Extract the [x, y] coordinate from the center of the cell holding the provided text.  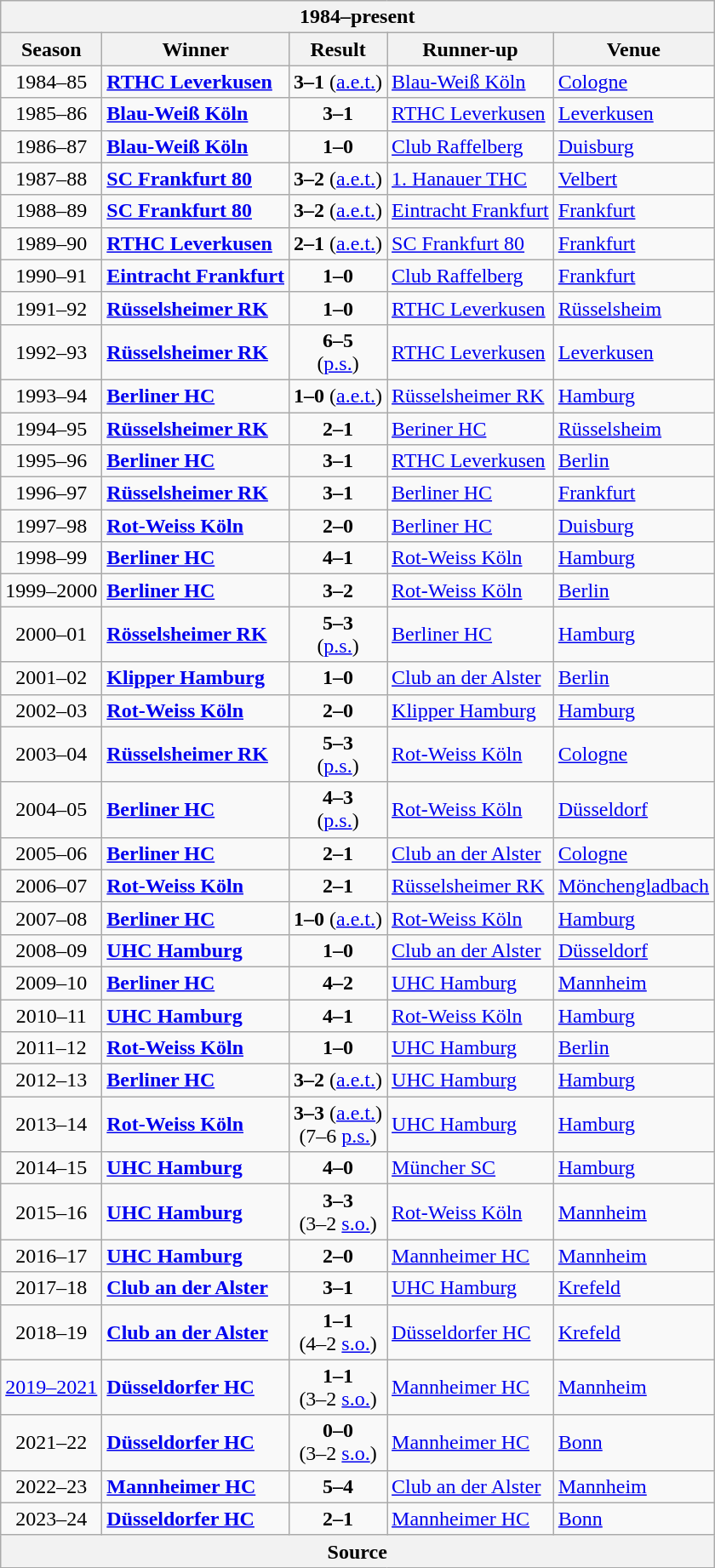
Beriner HC [471, 428]
0–0(3–2 s.o.) [339, 1443]
1. Hanauer THC [471, 179]
2002–03 [51, 710]
3–1 (a.e.t.) [339, 82]
Mönchengladbach [633, 886]
2021–22 [51, 1443]
2014–15 [51, 1168]
1995–96 [51, 461]
1999–2000 [51, 590]
4–3(p.s.) [339, 810]
1–1(4–2 s.o.) [339, 1332]
1998–99 [51, 558]
2004–05 [51, 810]
2013–14 [51, 1125]
2000–01 [51, 635]
Venue [633, 49]
2008–09 [51, 950]
1993–94 [51, 396]
Rösselsheimer RK [196, 635]
2015–16 [51, 1212]
Source [357, 1551]
1985–86 [51, 114]
2019–2021 [51, 1387]
1991–92 [51, 308]
Season [51, 49]
4–0 [339, 1168]
3–2 [339, 590]
1997–98 [51, 526]
2011–12 [51, 1048]
1990–91 [51, 276]
Velbert [633, 179]
1994–95 [51, 428]
2006–07 [51, 886]
3–3(3–2 s.o.) [339, 1212]
1984–present [357, 17]
6–5(p.s.) [339, 352]
1987–88 [51, 179]
1996–97 [51, 493]
5–4 [339, 1486]
2003–04 [51, 754]
2009–10 [51, 983]
3–3 (a.e.t.)(7–6 p.s.) [339, 1125]
1988–89 [51, 211]
2022–23 [51, 1486]
2017–18 [51, 1288]
2001–02 [51, 678]
Result [339, 49]
2010–11 [51, 1015]
2023–24 [51, 1519]
2016–17 [51, 1256]
Müncher SC [471, 1168]
4–2 [339, 983]
2012–13 [51, 1080]
Runner-up [471, 49]
1992–93 [51, 352]
Winner [196, 49]
2005–06 [51, 853]
1986–87 [51, 146]
1–1(3–2 s.o.) [339, 1387]
2007–08 [51, 918]
1984–85 [51, 82]
2–1 (a.e.t.) [339, 243]
2018–19 [51, 1332]
1989–90 [51, 243]
